Locate the cell with the specified text and output its (X, Y) center coordinate. 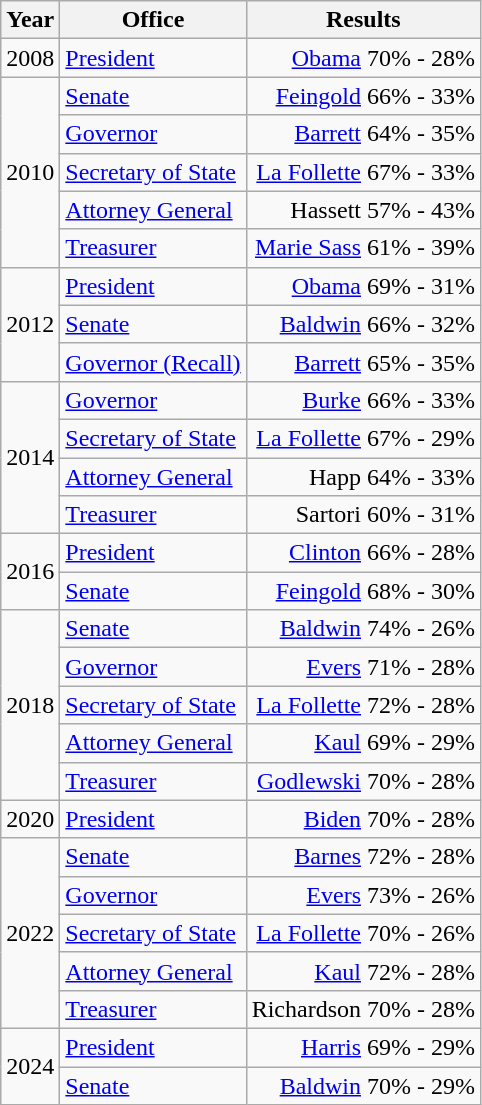
Richardson 70% - 28% (363, 1009)
Biden 70% - 28% (363, 819)
Feingold 68% - 30% (363, 591)
Baldwin 70% - 29% (363, 1085)
2010 (30, 172)
Feingold 66% - 33% (363, 96)
Hassett 57% - 43% (363, 210)
La Follette 67% - 33% (363, 172)
La Follette 70% - 26% (363, 933)
Governor (Recall) (153, 362)
Barnes 72% - 28% (363, 857)
Year (30, 20)
Kaul 72% - 28% (363, 971)
Office (153, 20)
La Follette 72% - 28% (363, 705)
Marie Sass 61% - 39% (363, 248)
2012 (30, 324)
2020 (30, 819)
Obama 70% - 28% (363, 58)
Baldwin 66% - 32% (363, 324)
2014 (30, 457)
La Follette 67% - 29% (363, 438)
Godlewski 70% - 28% (363, 781)
2022 (30, 933)
Burke 66% - 33% (363, 400)
Clinton 66% - 28% (363, 553)
Barrett 64% - 35% (363, 134)
Barrett 65% - 35% (363, 362)
Happ 64% - 33% (363, 477)
2016 (30, 572)
Harris 69% - 29% (363, 1047)
Evers 73% - 26% (363, 895)
2024 (30, 1066)
Obama 69% - 31% (363, 286)
Evers 71% - 28% (363, 667)
Results (363, 20)
Sartori 60% - 31% (363, 515)
2008 (30, 58)
Kaul 69% - 29% (363, 743)
2018 (30, 705)
Baldwin 74% - 26% (363, 629)
